Search for the cell housing the specified text and yield its (X, Y) center coordinate. 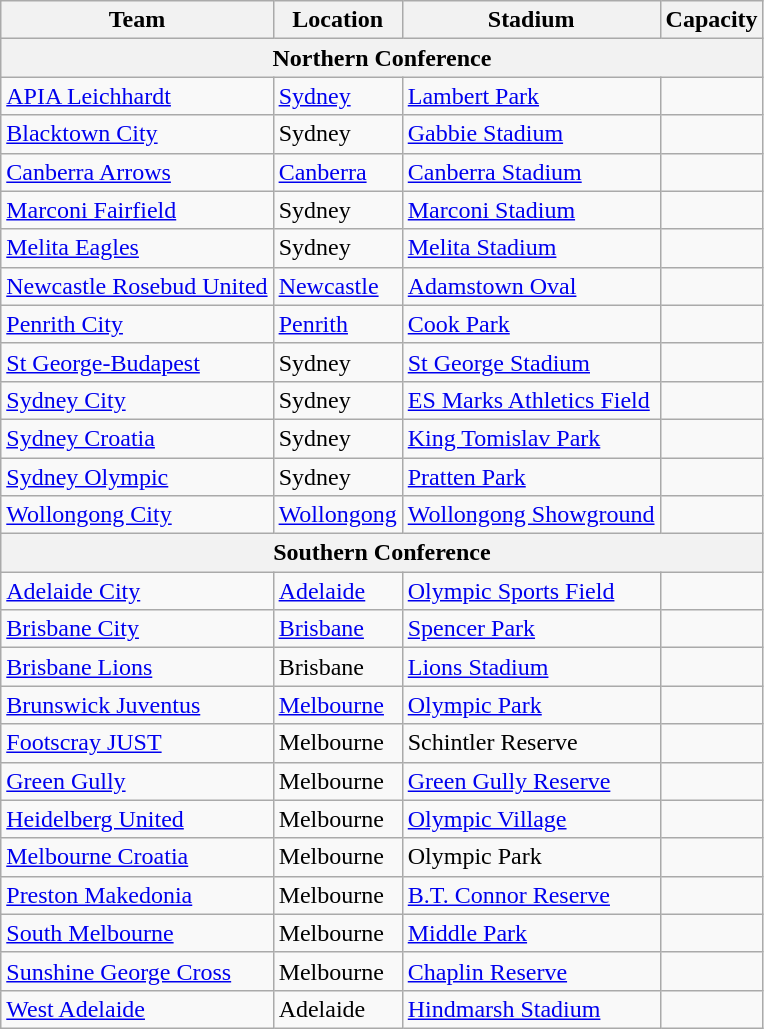
Canberra (338, 172)
Marconi Stadium (531, 210)
Stadium (531, 20)
Adelaide City (137, 591)
Newcastle Rosebud United (137, 286)
Middle Park (531, 933)
Spencer Park (531, 629)
St George Stadium (531, 362)
APIA Leichhardt (137, 96)
King Tomislav Park (531, 438)
Cook Park (531, 324)
Sydney Croatia (137, 438)
Wollongong City (137, 515)
Chaplin Reserve (531, 971)
Location (338, 20)
ES Marks Athletics Field (531, 400)
Penrith City (137, 324)
Heidelberg United (137, 819)
Schintler Reserve (531, 743)
Sunshine George Cross (137, 971)
Canberra Stadium (531, 172)
Olympic Village (531, 819)
Melita Stadium (531, 248)
Wollongong Showground (531, 515)
St George-Budapest (137, 362)
Hindmarsh Stadium (531, 1009)
Wollongong (338, 515)
Blacktown City (137, 134)
Adamstown Oval (531, 286)
Preston Makedonia (137, 895)
Lambert Park (531, 96)
Brisbane City (137, 629)
Footscray JUST (137, 743)
Green Gully (137, 781)
Sydney Olympic (137, 477)
Green Gully Reserve (531, 781)
Brunswick Juventus (137, 705)
South Melbourne (137, 933)
Sydney City (137, 400)
Pratten Park (531, 477)
Marconi Fairfield (137, 210)
Olympic Sports Field (531, 591)
Brisbane Lions (137, 667)
Lions Stadium (531, 667)
Canberra Arrows (137, 172)
Capacity (712, 20)
Melita Eagles (137, 248)
Melbourne Croatia (137, 857)
Northern Conference (382, 58)
Gabbie Stadium (531, 134)
Team (137, 20)
B.T. Connor Reserve (531, 895)
Penrith (338, 324)
Newcastle (338, 286)
West Adelaide (137, 1009)
Southern Conference (382, 553)
